Return (x, y) of the center of cell containing provided text 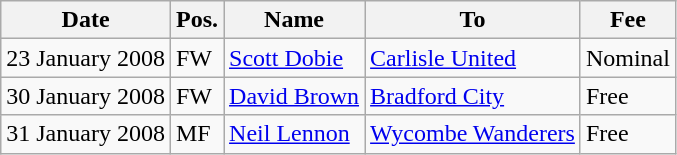
MF (196, 134)
Fee (628, 20)
Name (294, 20)
31 January 2008 (86, 134)
Scott Dobie (294, 58)
Wycombe Wanderers (473, 134)
Nominal (628, 58)
30 January 2008 (86, 96)
David Brown (294, 96)
Pos. (196, 20)
To (473, 20)
Bradford City (473, 96)
Neil Lennon (294, 134)
Date (86, 20)
Carlisle United (473, 58)
23 January 2008 (86, 58)
